Return [x, y] of the center of cell containing provided text 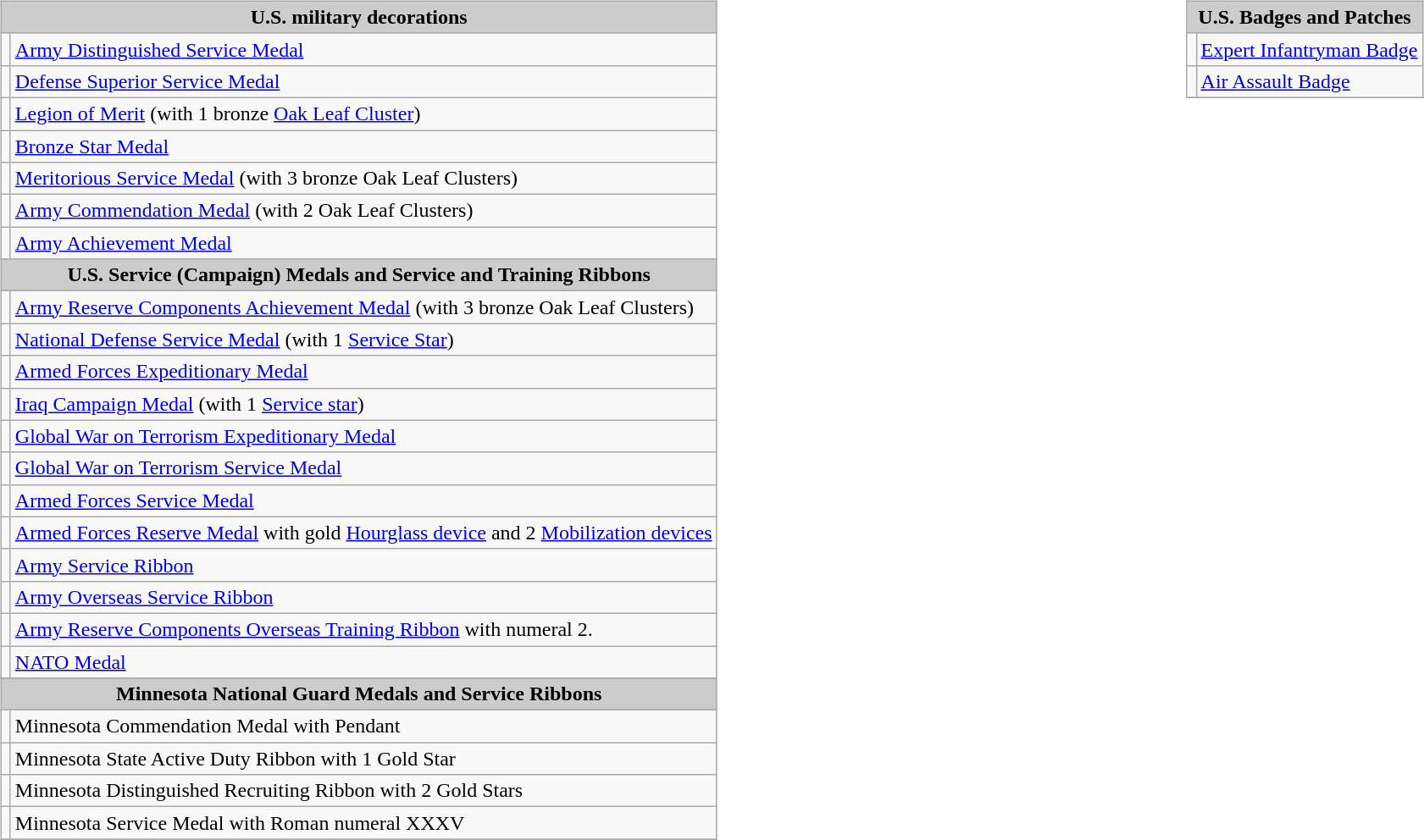
Minnesota National Guard Medals and Service Ribbons [359, 694]
Armed Forces Reserve Medal with gold Hourglass device and 2 Mobilization devices [363, 533]
Meritorious Service Medal (with 3 bronze Oak Leaf Clusters) [363, 179]
U.S. Badges and Patches [1305, 17]
Army Overseas Service Ribbon [363, 597]
Minnesota Commendation Medal with Pendant [363, 727]
Army Reserve Components Achievement Medal (with 3 bronze Oak Leaf Clusters) [363, 307]
Bronze Star Medal [363, 146]
Army Reserve Components Overseas Training Ribbon with numeral 2. [363, 629]
Army Commendation Medal (with 2 Oak Leaf Clusters) [363, 211]
Armed Forces Expeditionary Medal [363, 372]
NATO Medal [363, 661]
Army Service Ribbon [363, 565]
Minnesota Service Medal with Roman numeral XXXV [363, 823]
Global War on Terrorism Service Medal [363, 468]
Global War on Terrorism Expeditionary Medal [363, 436]
Expert Infantryman Badge [1310, 49]
Armed Forces Service Medal [363, 500]
Minnesota State Active Duty Ribbon with 1 Gold Star [363, 759]
Army Achievement Medal [363, 243]
Defense Superior Service Medal [363, 81]
Minnesota Distinguished Recruiting Ribbon with 2 Gold Stars [363, 791]
National Defense Service Medal (with 1 Service Star) [363, 340]
U.S. military decorations [359, 17]
Iraq Campaign Medal (with 1 Service star) [363, 404]
U.S. Service (Campaign) Medals and Service and Training Ribbons [359, 275]
Army Distinguished Service Medal [363, 49]
Legion of Merit (with 1 bronze Oak Leaf Cluster) [363, 113]
Air Assault Badge [1310, 81]
